Return (X, Y) of the center of cell containing provided text 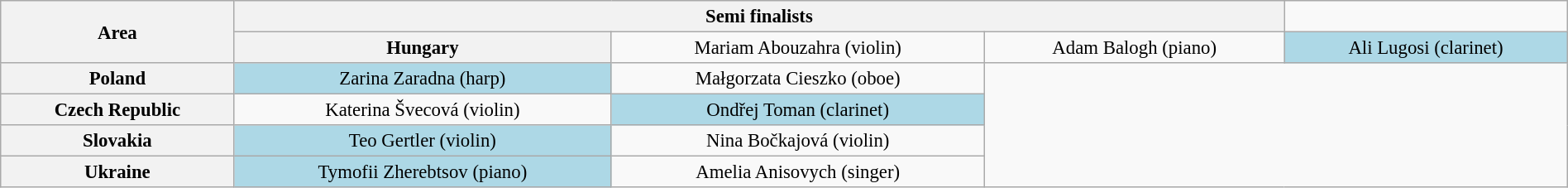
Czech Republic (117, 110)
Poland (117, 79)
Amelia Anisovych (singer) (798, 172)
Slovakia (117, 141)
Tymofii Zherebtsov (piano) (423, 172)
Ali Lugosi (clarinet) (1426, 48)
Hungary (423, 48)
Semi finalists (759, 17)
Area (117, 31)
Nina Bočkajová (violin) (798, 141)
Małgorzata Cieszko (oboe) (798, 79)
Mariam Abouzahra (violin) (798, 48)
Katerina Švecová (violin) (423, 110)
Teo Gertler (violin) (423, 141)
Adam Balogh (piano) (1135, 48)
Zarina Zaradna (harp) (423, 79)
Ukraine (117, 172)
Ondřej Toman (clarinet) (798, 110)
